Output the [x, y] coordinate of the center of the cell containing the given text.  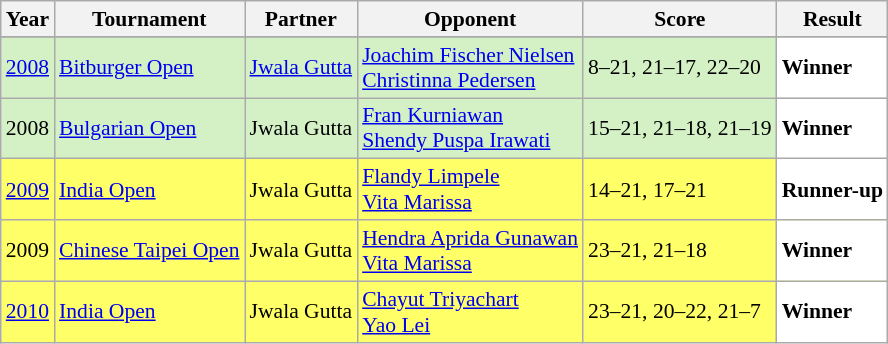
Year [28, 19]
Partner [300, 19]
Chinese Taipei Open [149, 250]
23–21, 20–22, 21–7 [680, 312]
Flandy Limpele Vita Marissa [470, 190]
Joachim Fischer Nielsen Christinna Pedersen [470, 68]
14–21, 17–21 [680, 190]
Fran Kurniawan Shendy Puspa Irawati [470, 128]
Result [832, 19]
Chayut Triyachart Yao Lei [470, 312]
8–21, 21–17, 22–20 [680, 68]
Runner-up [832, 190]
Hendra Aprida Gunawan Vita Marissa [470, 250]
23–21, 21–18 [680, 250]
2010 [28, 312]
Bulgarian Open [149, 128]
Tournament [149, 19]
Bitburger Open [149, 68]
15–21, 21–18, 21–19 [680, 128]
Score [680, 19]
Opponent [470, 19]
